Find where the given text appears and provide that cell's center as (x, y) coordinate. 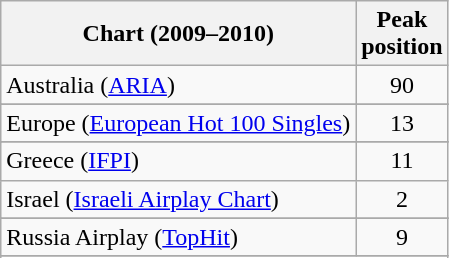
Europe (European Hot 100 Singles) (178, 123)
Israel (Israeli Airplay Chart) (178, 199)
Russia Airplay (TopHit) (178, 237)
Greece (IFPI) (178, 161)
90 (402, 85)
Australia (ARIA) (178, 85)
13 (402, 123)
9 (402, 237)
11 (402, 161)
Chart (2009–2010) (178, 34)
2 (402, 199)
Peakposition (402, 34)
